Pinpoint the cell where the given text exists, returning its (x, y) midpoint coordinate. 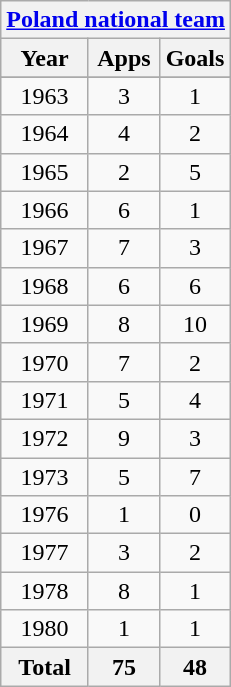
1970 (45, 362)
1971 (45, 400)
9 (124, 438)
Year (45, 58)
75 (124, 667)
1965 (45, 172)
1966 (45, 210)
Goals (194, 58)
1972 (45, 438)
Poland national team (116, 20)
Total (45, 667)
1973 (45, 477)
1963 (45, 96)
1969 (45, 324)
10 (194, 324)
Apps (124, 58)
1967 (45, 248)
0 (194, 515)
1977 (45, 553)
1980 (45, 629)
48 (194, 667)
1978 (45, 591)
1964 (45, 134)
1968 (45, 286)
1976 (45, 515)
